Locate the cell with the specified text and output its [x, y] center coordinate. 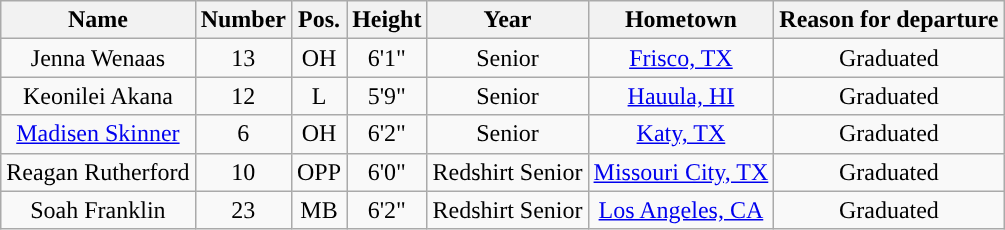
L [318, 96]
Year [508, 20]
Name [98, 20]
23 [243, 210]
6'0" [387, 172]
5'9" [387, 96]
6 [243, 134]
Reason for departure [889, 20]
Los Angeles, CA [681, 210]
Hometown [681, 20]
13 [243, 58]
Pos. [318, 20]
Reagan Rutherford [98, 172]
Frisco, TX [681, 58]
Hauula, HI [681, 96]
6'1" [387, 58]
MB [318, 210]
Number [243, 20]
Madisen Skinner [98, 134]
12 [243, 96]
OPP [318, 172]
Height [387, 20]
Katy, TX [681, 134]
Keonilei Akana [98, 96]
Jenna Wenaas [98, 58]
10 [243, 172]
Missouri City, TX [681, 172]
Soah Franklin [98, 210]
